Identify which cell holds the provided text, then report its [x, y] central coordinate. 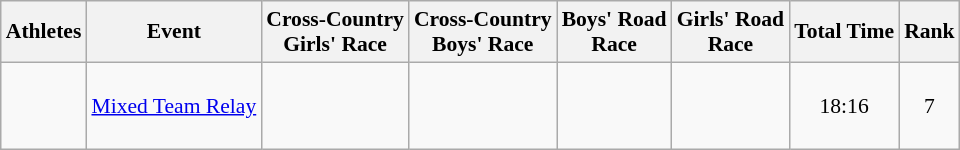
Total Time [844, 32]
Cross-CountryBoys' Race [483, 32]
18:16 [844, 106]
Athletes [44, 32]
7 [930, 106]
Mixed Team Relay [174, 106]
Girls' RoadRace [730, 32]
Boys' RoadRace [614, 32]
Event [174, 32]
Rank [930, 32]
Cross-CountryGirls' Race [335, 32]
